Return (X, Y) of the center of cell containing provided text 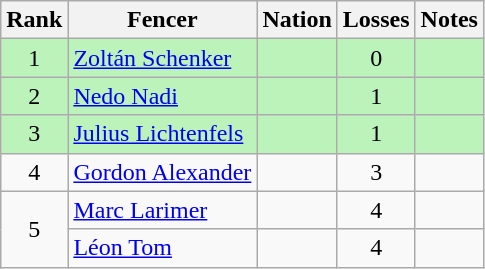
0 (376, 58)
2 (34, 96)
Losses (376, 20)
Rank (34, 20)
Zoltán Schenker (162, 58)
Léon Tom (162, 248)
Marc Larimer (162, 210)
Fencer (162, 20)
Nedo Nadi (162, 96)
Julius Lichtenfels (162, 134)
Notes (449, 20)
Gordon Alexander (162, 172)
5 (34, 229)
Nation (297, 20)
